Identify which cell holds the provided text, then report its (X, Y) central coordinate. 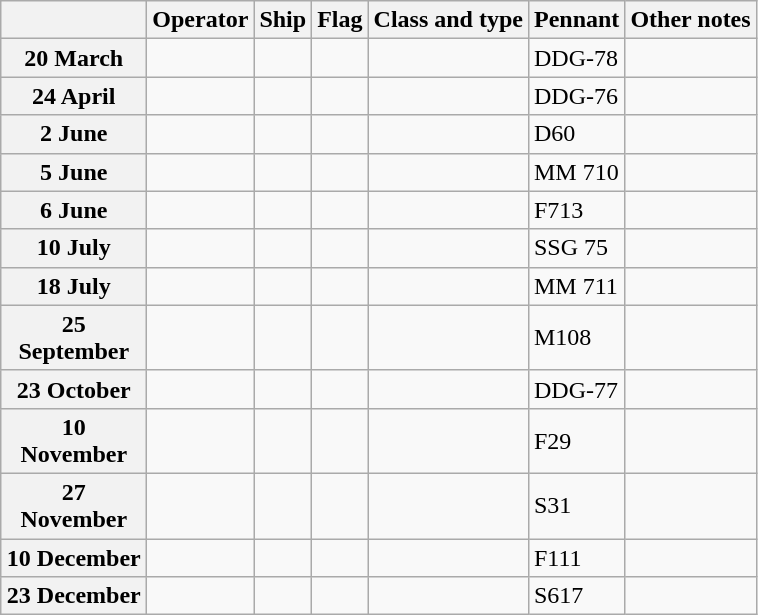
10 December (74, 557)
20 March (74, 58)
S617 (576, 596)
18 July (74, 286)
23 October (74, 389)
Operator (200, 20)
Flag (340, 20)
10 November (74, 440)
24 April (74, 96)
27 November (74, 506)
Class and type (448, 20)
5 June (74, 172)
25 September (74, 338)
6 June (74, 210)
DDG-77 (576, 389)
Other notes (690, 20)
F713 (576, 210)
Ship (283, 20)
DDG-76 (576, 96)
SSG 75 (576, 248)
S31 (576, 506)
10 July (74, 248)
2 June (74, 134)
MM 711 (576, 286)
DDG-78 (576, 58)
Pennant (576, 20)
M108 (576, 338)
F111 (576, 557)
MM 710 (576, 172)
23 December (74, 596)
F29 (576, 440)
D60 (576, 134)
